Return [x, y] of the center of cell containing provided text 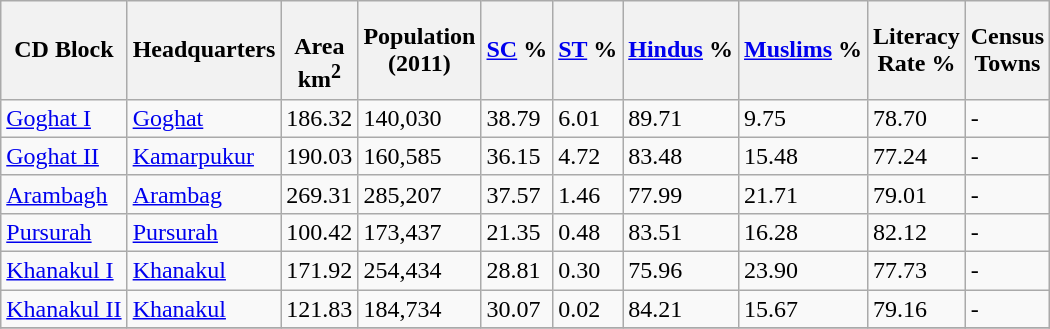
Khanakul I [64, 271]
78.70 [917, 118]
Literacy Rate % [917, 50]
Headquarters [204, 50]
6.01 [588, 118]
9.75 [802, 118]
186.32 [320, 118]
ST % [588, 50]
21.35 [517, 232]
79.01 [917, 194]
28.81 [517, 271]
23.90 [802, 271]
89.71 [681, 118]
82.12 [917, 232]
77.99 [681, 194]
21.71 [802, 194]
184,734 [420, 309]
254,434 [420, 271]
Goghat II [64, 156]
140,030 [420, 118]
SC % [517, 50]
15.48 [802, 156]
Arambag [204, 194]
285,207 [420, 194]
37.57 [517, 194]
1.46 [588, 194]
Hindus % [681, 50]
100.42 [320, 232]
269.31 [320, 194]
Arambagh [64, 194]
83.51 [681, 232]
36.15 [517, 156]
Khanakul II [64, 309]
121.83 [320, 309]
Kamarpukur [204, 156]
84.21 [681, 309]
75.96 [681, 271]
190.03 [320, 156]
16.28 [802, 232]
0.02 [588, 309]
4.72 [588, 156]
83.48 [681, 156]
77.24 [917, 156]
0.30 [588, 271]
15.67 [802, 309]
Muslims % [802, 50]
160,585 [420, 156]
0.48 [588, 232]
38.79 [517, 118]
171.92 [320, 271]
Goghat [204, 118]
Population(2011) [420, 50]
Goghat I [64, 118]
173,437 [420, 232]
Areakm2 [320, 50]
77.73 [917, 271]
30.07 [517, 309]
79.16 [917, 309]
CD Block [64, 50]
CensusTowns [1007, 50]
